Determine the [x, y] coordinate at the center of the cell enclosing the given text.  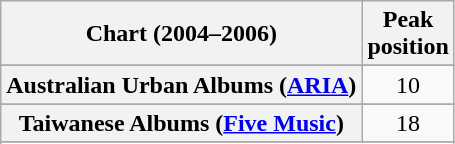
Taiwanese Albums (Five Music) [182, 123]
Chart (2004–2006) [182, 34]
Peakposition [408, 34]
10 [408, 85]
18 [408, 123]
Australian Urban Albums (ARIA) [182, 85]
